Find where the given text appears and provide that cell's center as [X, Y] coordinate. 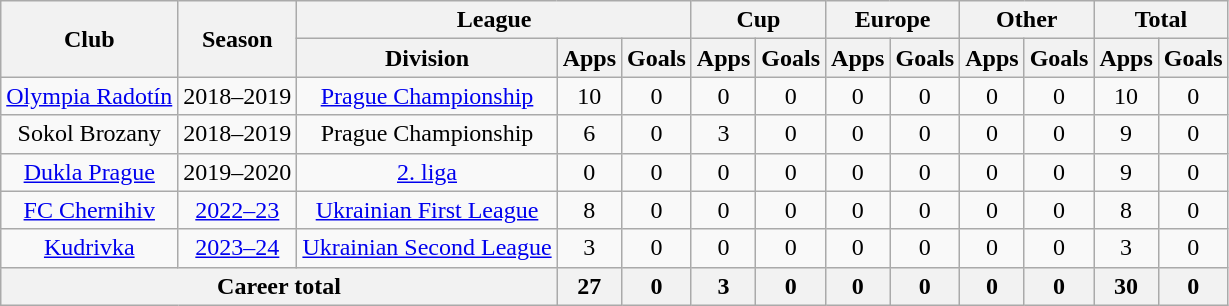
2022–23 [238, 210]
Career total [279, 286]
Ukrainian First League [427, 210]
Total [1161, 20]
Club [90, 39]
30 [1126, 286]
Europe [893, 20]
Olympia Radotín [90, 96]
Cup [758, 20]
Sokol Brozany [90, 134]
27 [589, 286]
Division [427, 58]
Ukrainian Second League [427, 248]
Season [238, 39]
Other [1027, 20]
Dukla Prague [90, 172]
2023–24 [238, 248]
Kudrivka [90, 248]
6 [589, 134]
2. liga [427, 172]
League [494, 20]
2019–2020 [238, 172]
FC Chernihiv [90, 210]
